Identify which cell holds the provided text, then report its (x, y) central coordinate. 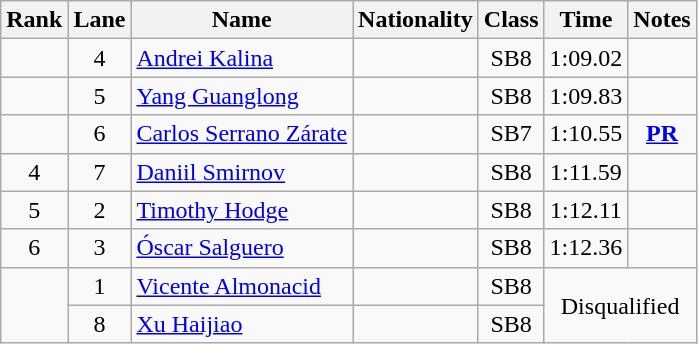
Disqualified (620, 305)
PR (662, 134)
Name (242, 20)
1:10.55 (586, 134)
1:09.02 (586, 58)
1:09.83 (586, 96)
1:12.11 (586, 210)
Daniil Smirnov (242, 172)
1 (100, 286)
7 (100, 172)
Carlos Serrano Zárate (242, 134)
Notes (662, 20)
Vicente Almonacid (242, 286)
Timothy Hodge (242, 210)
SB7 (511, 134)
8 (100, 324)
Xu Haijiao (242, 324)
3 (100, 248)
Yang Guanglong (242, 96)
Nationality (416, 20)
1:12.36 (586, 248)
Rank (34, 20)
Class (511, 20)
Lane (100, 20)
Time (586, 20)
1:11.59 (586, 172)
Andrei Kalina (242, 58)
2 (100, 210)
Óscar Salguero (242, 248)
